For the text-containing cell, return its midpoint in (x, y) coordinate format. 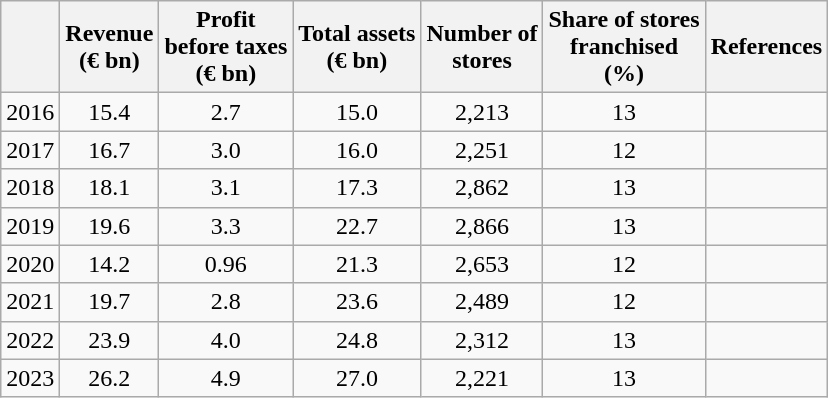
24.8 (357, 340)
21.3 (357, 264)
2020 (30, 264)
4.9 (226, 378)
2022 (30, 340)
2016 (30, 112)
19.7 (110, 302)
2,251 (482, 150)
2,653 (482, 264)
3.3 (226, 226)
2018 (30, 188)
3.0 (226, 150)
Share of storesfranchised(%) (624, 47)
14.2 (110, 264)
Total assets(€ bn) (357, 47)
15.0 (357, 112)
16.0 (357, 150)
2.7 (226, 112)
22.7 (357, 226)
Number ofstores (482, 47)
2,862 (482, 188)
17.3 (357, 188)
2021 (30, 302)
23.9 (110, 340)
18.1 (110, 188)
References (766, 47)
27.0 (357, 378)
23.6 (357, 302)
2,221 (482, 378)
2,213 (482, 112)
26.2 (110, 378)
2019 (30, 226)
0.96 (226, 264)
Revenue(€ bn) (110, 47)
4.0 (226, 340)
Profitbefore taxes(€ bn) (226, 47)
2017 (30, 150)
2,489 (482, 302)
2023 (30, 378)
19.6 (110, 226)
2,866 (482, 226)
2,312 (482, 340)
2.8 (226, 302)
15.4 (110, 112)
16.7 (110, 150)
3.1 (226, 188)
